Pinpoint the cell where the given text exists, returning its [x, y] midpoint coordinate. 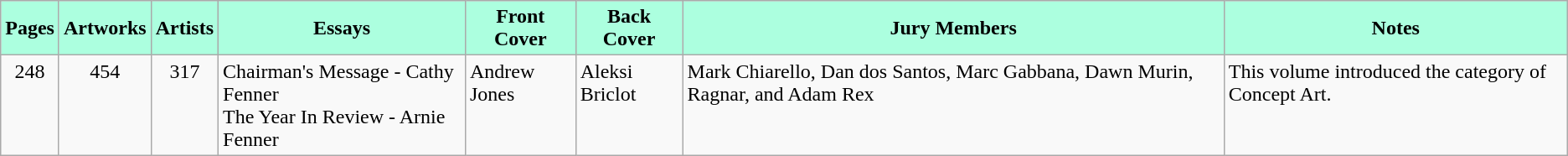
Chairman's Message - Cathy FennerThe Year In Review - Arnie Fenner [342, 106]
Essays [342, 29]
454 [105, 106]
Andrew Jones [520, 106]
Artists [184, 29]
Aleksi Briclot [629, 106]
This volume introduced the category of Concept Art. [1395, 106]
Pages [30, 29]
Jury Members [953, 29]
317 [184, 106]
Artworks [105, 29]
Mark Chiarello, Dan dos Santos, Marc Gabbana, Dawn Murin, Ragnar, and Adam Rex [953, 106]
248 [30, 106]
Notes [1395, 29]
Front Cover [520, 29]
Back Cover [629, 29]
